Return the [X, Y] coordinate for the center point of the cell that contains the specified text.  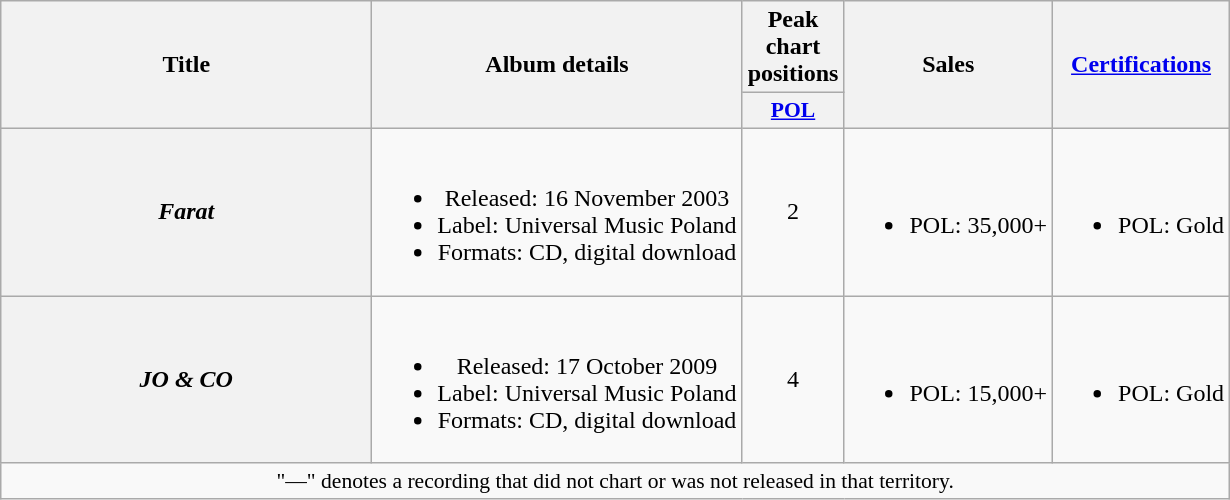
Released: 17 October 2009Label: Universal Music PolandFormats: CD, digital download [557, 380]
"—" denotes a recording that did not chart or was not released in that territory. [616, 481]
POL: 35,000+ [948, 212]
Peak chart positions [793, 47]
Album details [557, 65]
2 [793, 212]
Certifications [1142, 65]
Title [186, 65]
POL: 15,000+ [948, 380]
4 [793, 380]
POL [793, 111]
Farat [186, 212]
Sales [948, 65]
Released: 16 November 2003Label: Universal Music PolandFormats: CD, digital download [557, 212]
JO & CO [186, 380]
